Search for the cell housing the specified text and yield its [X, Y] center coordinate. 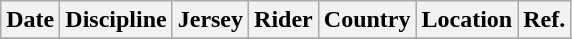
Ref. [544, 20]
Rider [284, 20]
Jersey [210, 20]
Location [467, 20]
Country [367, 20]
Date [30, 20]
Discipline [116, 20]
